Extract the [x, y] coordinate from the center of the cell holding the provided text.  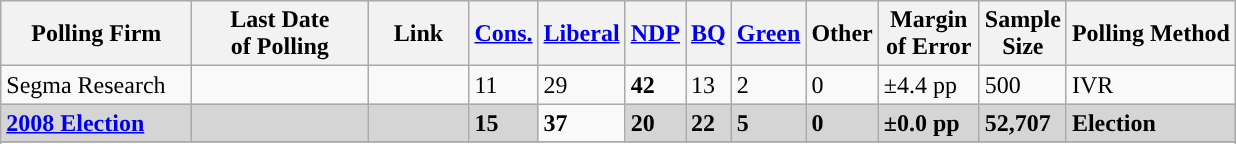
Segma Research [96, 85]
2008 Election [96, 123]
Polling Firm [96, 34]
Liberal [582, 34]
SampleSize [1022, 34]
11 [504, 85]
15 [504, 123]
Cons. [504, 34]
Marginof Error [928, 34]
42 [655, 85]
52,707 [1022, 123]
5 [768, 123]
13 [709, 85]
BQ [709, 34]
Election [1150, 123]
Polling Method [1150, 34]
37 [582, 123]
±4.4 pp [928, 85]
Link [418, 34]
2 [768, 85]
500 [1022, 85]
20 [655, 123]
22 [709, 123]
29 [582, 85]
IVR [1150, 85]
NDP [655, 34]
±0.0 pp [928, 123]
Last Dateof Polling [280, 34]
Green [768, 34]
Other [842, 34]
